Determine the [x, y] coordinate at the center of the cell enclosing the given text.  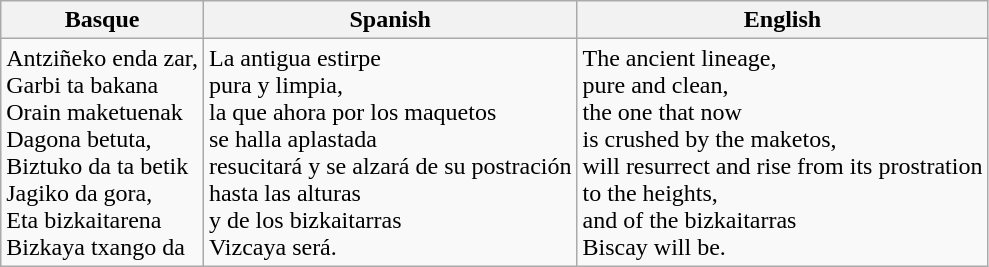
English [782, 20]
Antziñeko enda zar,Garbi ta bakanaOrain maketuenakDagona betuta,Biztuko da ta betikJagiko da gora,Eta bizkaitarenaBizkaya txango da [102, 152]
Spanish [390, 20]
Basque [102, 20]
